For the text-containing cell, return its midpoint in (x, y) coordinate format. 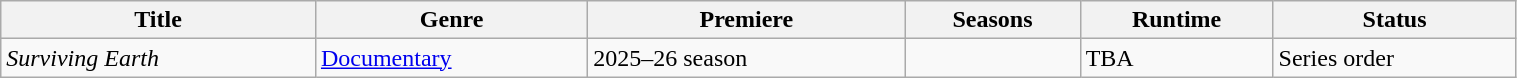
Documentary (451, 58)
Runtime (1176, 20)
Title (158, 20)
2025–26 season (746, 58)
Status (1394, 20)
Surviving Earth (158, 58)
Genre (451, 20)
TBA (1176, 58)
Seasons (992, 20)
Series order (1394, 58)
Premiere (746, 20)
